Provide the (x, y) coordinate of the cell's center where the given text is located.  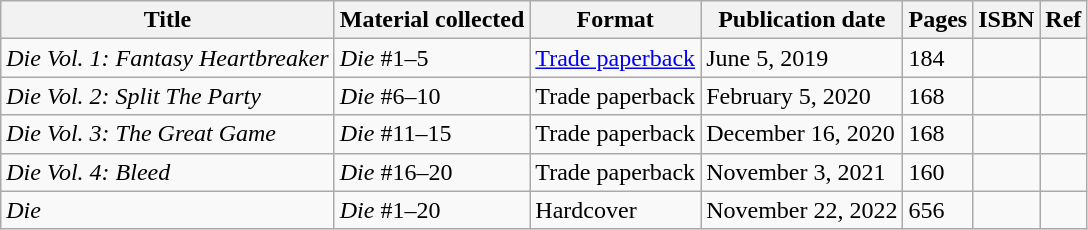
Publication date (802, 20)
December 16, 2020 (802, 134)
February 5, 2020 (802, 96)
Die Vol. 1: Fantasy Heartbreaker (168, 58)
Die (168, 210)
Die #11–15 (432, 134)
656 (938, 210)
Ref (1064, 20)
Die Vol. 4: Bleed (168, 172)
Hardcover (616, 210)
November 3, 2021 (802, 172)
Die #16–20 (432, 172)
Die #6–10 (432, 96)
Material collected (432, 20)
Pages (938, 20)
160 (938, 172)
November 22, 2022 (802, 210)
Format (616, 20)
Die #1–5 (432, 58)
Die Vol. 3: The Great Game (168, 134)
June 5, 2019 (802, 58)
Title (168, 20)
Die #1–20 (432, 210)
184 (938, 58)
ISBN (1006, 20)
Die Vol. 2: Split The Party (168, 96)
